For the text-containing cell, return its midpoint in (x, y) coordinate format. 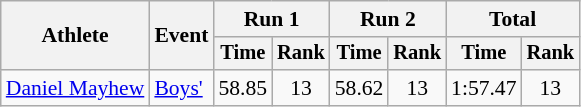
Total (512, 19)
Event (181, 36)
58.62 (360, 88)
1:57.47 (484, 88)
58.85 (242, 88)
Run 1 (271, 19)
Athlete (76, 36)
Daniel Mayhew (76, 88)
Boys' (181, 88)
Run 2 (388, 19)
